Output the (X, Y) coordinate of the center of the cell containing the given text.  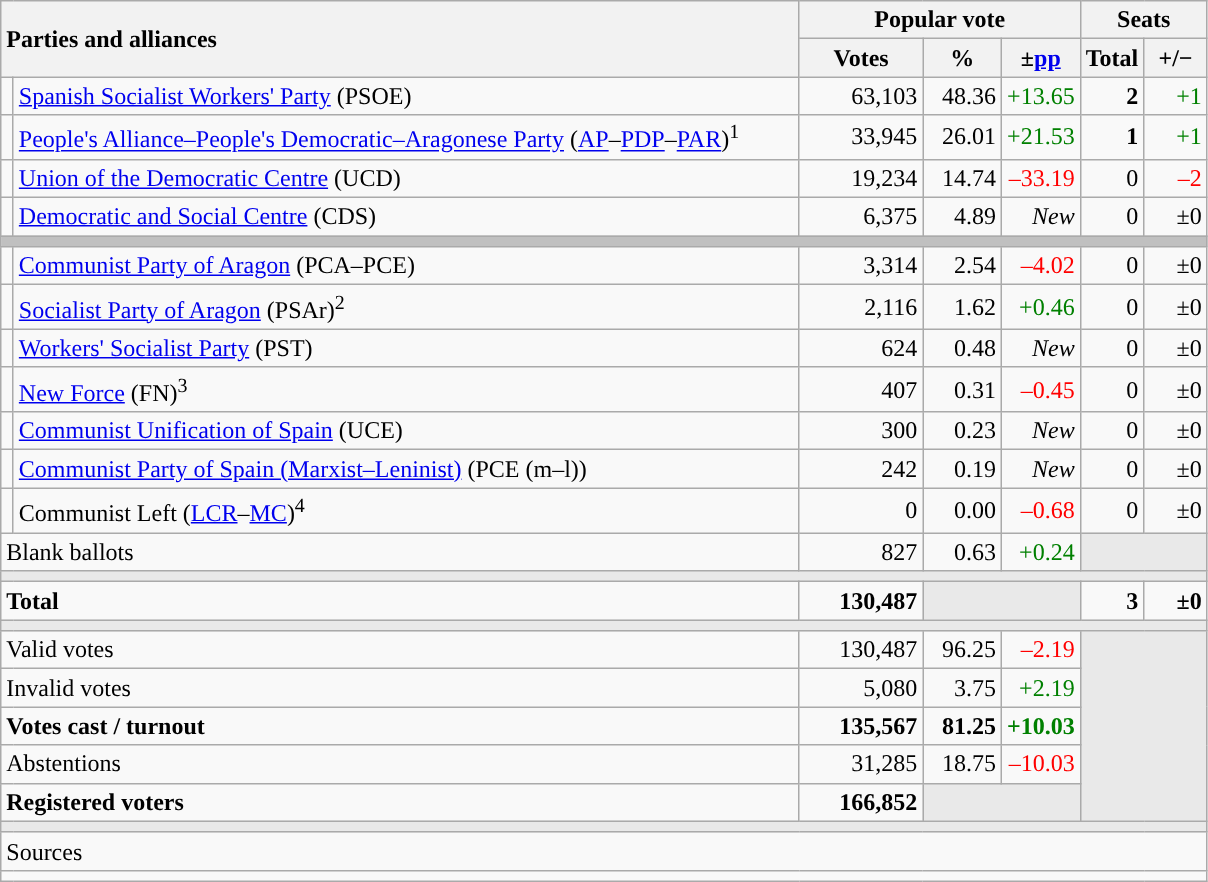
–4.02 (1040, 266)
Votes cast / turnout (400, 726)
33,945 (861, 138)
2.54 (962, 266)
+13.65 (1040, 96)
±pp (1040, 58)
Valid votes (400, 650)
+2.19 (1040, 688)
–0.68 (1040, 510)
+0.46 (1040, 308)
–0.45 (1040, 390)
Popular vote (940, 20)
+/− (1176, 58)
0.31 (962, 390)
5,080 (861, 688)
96.25 (962, 650)
2,116 (861, 308)
Invalid votes (400, 688)
Communist Left (LCR–MC)4 (406, 510)
–2.19 (1040, 650)
3.75 (962, 688)
242 (861, 469)
407 (861, 390)
+0.24 (1040, 552)
3 (1112, 601)
31,285 (861, 764)
Union of the Democratic Centre (UCD) (406, 178)
Socialist Party of Aragon (PSAr)2 (406, 308)
26.01 (962, 138)
0.63 (962, 552)
Seats (1144, 20)
1.62 (962, 308)
% (962, 58)
Blank ballots (400, 552)
Communist Party of Spain (Marxist–Leninist) (PCE (m–l)) (406, 469)
People's Alliance–People's Democratic–Aragonese Party (AP–PDP–PAR)1 (406, 138)
+10.03 (1040, 726)
0.00 (962, 510)
0.48 (962, 348)
3,314 (861, 266)
2 (1112, 96)
0.19 (962, 469)
Workers' Socialist Party (PST) (406, 348)
48.36 (962, 96)
1 (1112, 138)
624 (861, 348)
Communist Party of Aragon (PCA–PCE) (406, 266)
Abstentions (400, 764)
18.75 (962, 764)
63,103 (861, 96)
Democratic and Social Centre (CDS) (406, 217)
0.23 (962, 431)
166,852 (861, 802)
300 (861, 431)
–33.19 (1040, 178)
81.25 (962, 726)
New Force (FN)3 (406, 390)
Votes (861, 58)
Communist Unification of Spain (UCE) (406, 431)
827 (861, 552)
Parties and alliances (400, 39)
–2 (1176, 178)
6,375 (861, 217)
Registered voters (400, 802)
135,567 (861, 726)
Sources (604, 851)
+21.53 (1040, 138)
19,234 (861, 178)
Spanish Socialist Workers' Party (PSOE) (406, 96)
14.74 (962, 178)
–10.03 (1040, 764)
4.89 (962, 217)
